Return (x, y) of the center of cell containing provided text 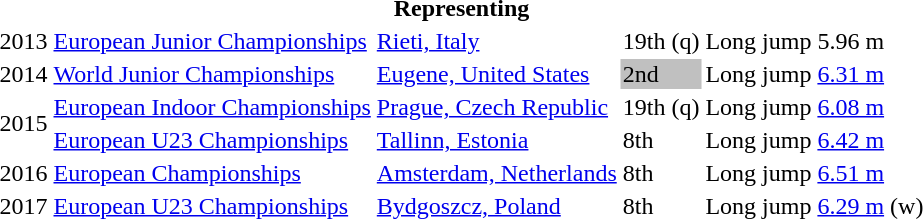
Rieti, Italy (496, 41)
Prague, Czech Republic (496, 107)
2nd (661, 74)
European Indoor Championships (212, 107)
Amsterdam, Netherlands (496, 173)
European Championships (212, 173)
European Junior Championships (212, 41)
Tallinn, Estonia (496, 140)
World Junior Championships (212, 74)
Eugene, United States (496, 74)
European U23 Championships (212, 140)
